Provide the (X, Y) coordinate of the cell's center where the given text is located.  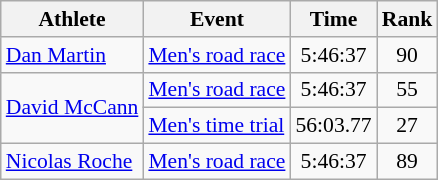
David McCann (72, 108)
Time (333, 19)
55 (408, 90)
27 (408, 126)
Men's time trial (216, 126)
Nicolas Roche (72, 162)
Athlete (72, 19)
90 (408, 55)
56:03.77 (333, 126)
Dan Martin (72, 55)
Event (216, 19)
Rank (408, 19)
89 (408, 162)
